Search for the cell housing the specified text and yield its [X, Y] center coordinate. 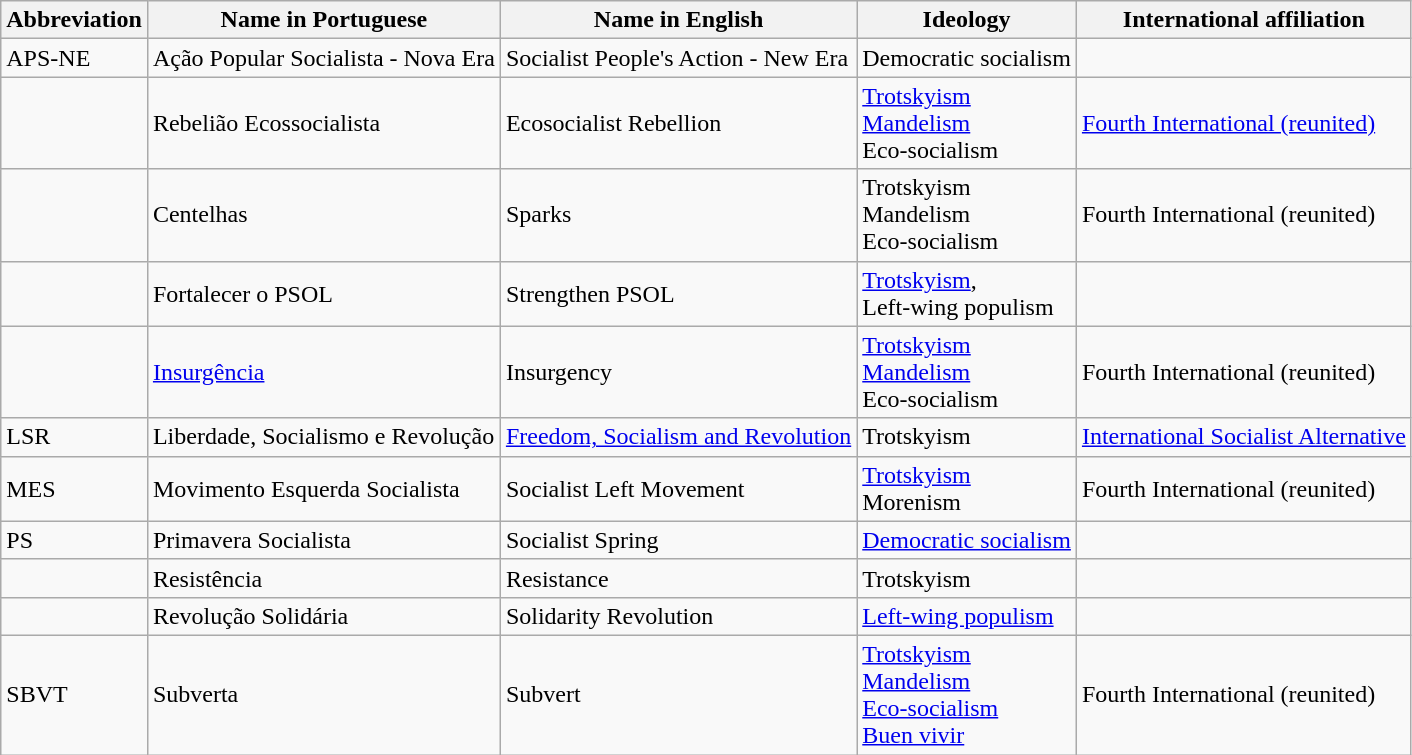
Resistance [678, 578]
Ecosocialist Rebellion [678, 123]
Strengthen PSOL [678, 294]
Solidarity Revolution [678, 616]
Liberdade, Socialismo e Revolução [324, 437]
APS-NE [74, 58]
Centelhas [324, 215]
Socialist Spring [678, 540]
International Socialist Alternative [1244, 437]
Primavera Socialista [324, 540]
Resistência [324, 578]
TrotskyismMorenism [967, 488]
Ideology [967, 20]
SBVT [74, 694]
Socialist People's Action - New Era [678, 58]
Rebelião Ecossocialista [324, 123]
Freedom, Socialism and Revolution [678, 437]
TrotskyismMandelismEco-socialismBuen vivir [967, 694]
LSR [74, 437]
Socialist Left Movement [678, 488]
Trotskyism,Left-wing populism [967, 294]
Abbreviation [74, 20]
PS [74, 540]
Insurgência [324, 372]
Name in Portuguese [324, 20]
Left-wing populism [967, 616]
Name in English [678, 20]
Insurgency [678, 372]
Movimento Esquerda Socialista [324, 488]
Fortalecer o PSOL [324, 294]
International affiliation [1244, 20]
Subvert [678, 694]
Ação Popular Socialista - Nova Era [324, 58]
Sparks [678, 215]
Revolução Solidária [324, 616]
MES [74, 488]
Subverta [324, 694]
